Determine the (X, Y) coordinate at the center of the cell enclosing the given text.  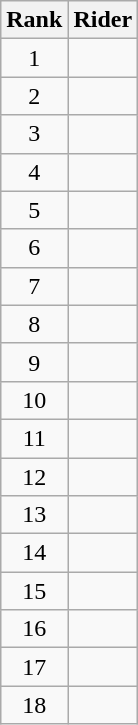
2 (34, 96)
8 (34, 324)
9 (34, 362)
16 (34, 629)
5 (34, 210)
Rider (103, 20)
14 (34, 553)
6 (34, 248)
1 (34, 58)
Rank (34, 20)
13 (34, 515)
10 (34, 400)
3 (34, 134)
12 (34, 477)
18 (34, 705)
11 (34, 438)
7 (34, 286)
4 (34, 172)
17 (34, 667)
15 (34, 591)
